Return the (X, Y) coordinate for the center point of the cell that contains the specified text.  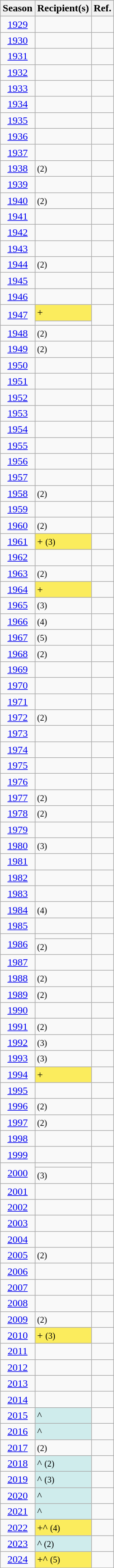
1929 (18, 24)
2004 (18, 1239)
1975 (18, 766)
2021 (18, 1512)
1939 (18, 184)
1968 (18, 653)
1963 (18, 573)
2014 (18, 1399)
1971 (18, 701)
1987 (18, 963)
2019 (18, 1480)
1952 (18, 397)
1950 (18, 365)
1936 (18, 136)
2007 (18, 1287)
2005 (18, 1255)
1945 (18, 281)
1993 (18, 1059)
1969 (18, 669)
1986 (18, 944)
1991 (18, 1027)
1990 (18, 1011)
1930 (18, 40)
1944 (18, 265)
1942 (18, 233)
1999 (18, 1154)
1961 (18, 541)
1953 (18, 413)
2006 (18, 1271)
1981 (18, 862)
1960 (18, 525)
2017 (18, 1448)
2008 (18, 1303)
1933 (18, 88)
1935 (18, 120)
2002 (18, 1207)
1931 (18, 56)
1947 (18, 315)
1958 (18, 493)
+^ (4) (63, 1528)
1956 (18, 462)
1937 (18, 152)
1978 (18, 814)
(5) (63, 637)
1954 (18, 429)
1951 (18, 381)
1966 (18, 621)
2003 (18, 1223)
Season (18, 8)
2001 (18, 1191)
1962 (18, 557)
1957 (18, 478)
2020 (18, 1496)
1989 (18, 995)
1934 (18, 104)
1992 (18, 1043)
1970 (18, 685)
2018 (18, 1464)
Recipient(s) (63, 8)
1998 (18, 1138)
+^ (5) (63, 1560)
1976 (18, 782)
2009 (18, 1319)
1973 (18, 734)
2013 (18, 1383)
1949 (18, 349)
1967 (18, 637)
2011 (18, 1351)
1948 (18, 333)
1943 (18, 249)
1985 (18, 926)
1940 (18, 201)
1932 (18, 72)
^ (3) (63, 1480)
1980 (18, 846)
1995 (18, 1090)
2000 (18, 1173)
2024 (18, 1560)
1964 (18, 589)
1974 (18, 750)
2016 (18, 1431)
1996 (18, 1106)
1979 (18, 830)
1938 (18, 168)
1977 (18, 798)
2022 (18, 1528)
2023 (18, 1544)
1984 (18, 910)
1946 (18, 297)
1965 (18, 605)
Ref. (102, 8)
1983 (18, 894)
2010 (18, 1335)
2012 (18, 1367)
1994 (18, 1075)
1982 (18, 878)
1941 (18, 217)
1955 (18, 446)
1972 (18, 718)
2015 (18, 1415)
1988 (18, 979)
1997 (18, 1122)
1959 (18, 509)
